Find where the given text appears and provide that cell's center as [X, Y] coordinate. 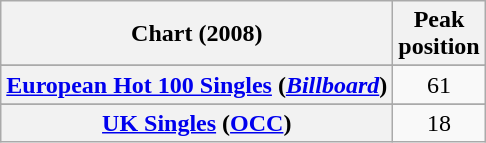
UK Singles (OCC) [197, 123]
Peakposition [439, 34]
Chart (2008) [197, 34]
European Hot 100 Singles (Billboard) [197, 85]
18 [439, 123]
61 [439, 85]
